Search for the cell housing the specified text and yield its [x, y] center coordinate. 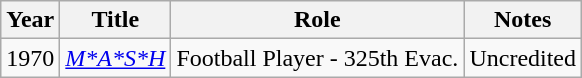
Role [318, 20]
1970 [30, 58]
M*A*S*H [116, 58]
Uncredited [523, 58]
Title [116, 20]
Year [30, 20]
Notes [523, 20]
Football Player - 325th Evac. [318, 58]
